Search for the cell housing the specified text and yield its (x, y) center coordinate. 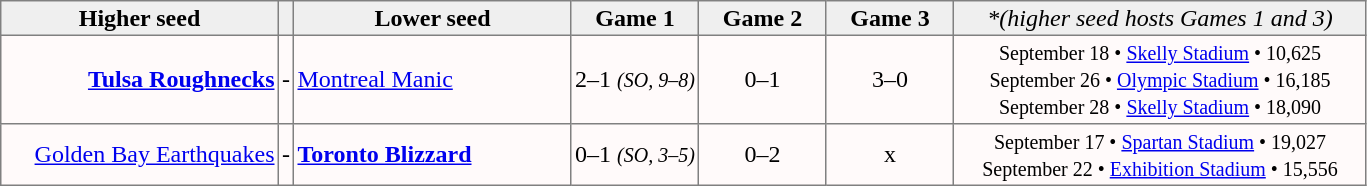
Higher seed (140, 18)
Golden Bay Earthquakes (140, 155)
September 17 • Spartan Stadium • 19,027September 22 • Exhibition Stadium • 15,556 (1160, 155)
Game 2 (763, 18)
2–1 (SO, 9–8) (635, 79)
Game 1 (635, 18)
3–0 (890, 79)
Game 3 (890, 18)
September 18 • Skelly Stadium • 10,625 September 26 • Olympic Stadium • 16,185September 28 • Skelly Stadium • 18,090 (1160, 79)
Toronto Blizzard (433, 155)
*(higher seed hosts Games 1 and 3) (1160, 18)
Montreal Manic (433, 79)
Lower seed (433, 18)
x (890, 155)
Tulsa Roughnecks (140, 79)
0–2 (763, 155)
0–1 (SO, 3–5) (635, 155)
0–1 (763, 79)
